Extract the (X, Y) coordinate from the center of the cell holding the provided text.  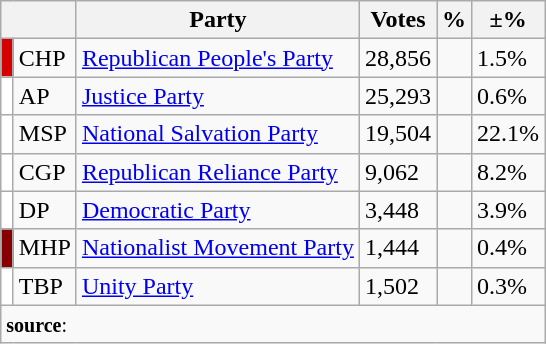
19,504 (398, 134)
source: (273, 324)
22.1% (508, 134)
Justice Party (218, 96)
0.6% (508, 96)
1.5% (508, 58)
MHP (44, 248)
Nationalist Movement Party (218, 248)
±% (508, 20)
MSP (44, 134)
CGP (44, 172)
TBP (44, 286)
0.4% (508, 248)
28,856 (398, 58)
3.9% (508, 210)
Unity Party (218, 286)
8.2% (508, 172)
9,062 (398, 172)
DP (44, 210)
25,293 (398, 96)
1,502 (398, 286)
3,448 (398, 210)
Party (218, 20)
Republican Reliance Party (218, 172)
0.3% (508, 286)
1,444 (398, 248)
National Salvation Party (218, 134)
Democratic Party (218, 210)
% (454, 20)
CHP (44, 58)
Republican People's Party (218, 58)
AP (44, 96)
Votes (398, 20)
